Detect which cell encompasses the target text, then output its [x, y] center coordinate. 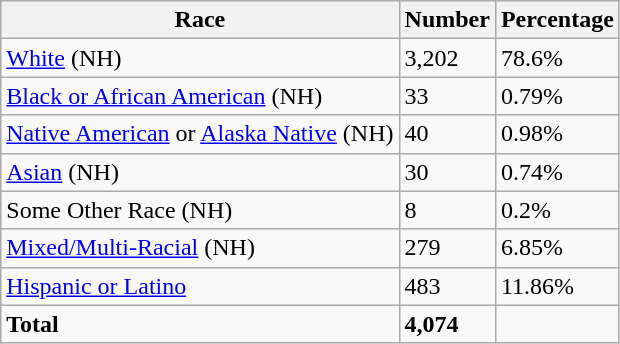
279 [447, 248]
0.79% [557, 96]
Percentage [557, 20]
4,074 [447, 324]
11.86% [557, 286]
0.98% [557, 134]
Number [447, 20]
30 [447, 172]
Native American or Alaska Native (NH) [200, 134]
33 [447, 96]
6.85% [557, 248]
40 [447, 134]
Mixed/Multi-Racial (NH) [200, 248]
Asian (NH) [200, 172]
Race [200, 20]
Black or African American (NH) [200, 96]
3,202 [447, 58]
0.2% [557, 210]
Hispanic or Latino [200, 286]
White (NH) [200, 58]
0.74% [557, 172]
483 [447, 286]
8 [447, 210]
Some Other Race (NH) [200, 210]
Total [200, 324]
78.6% [557, 58]
